Locate the cell with the specified text and output its [x, y] center coordinate. 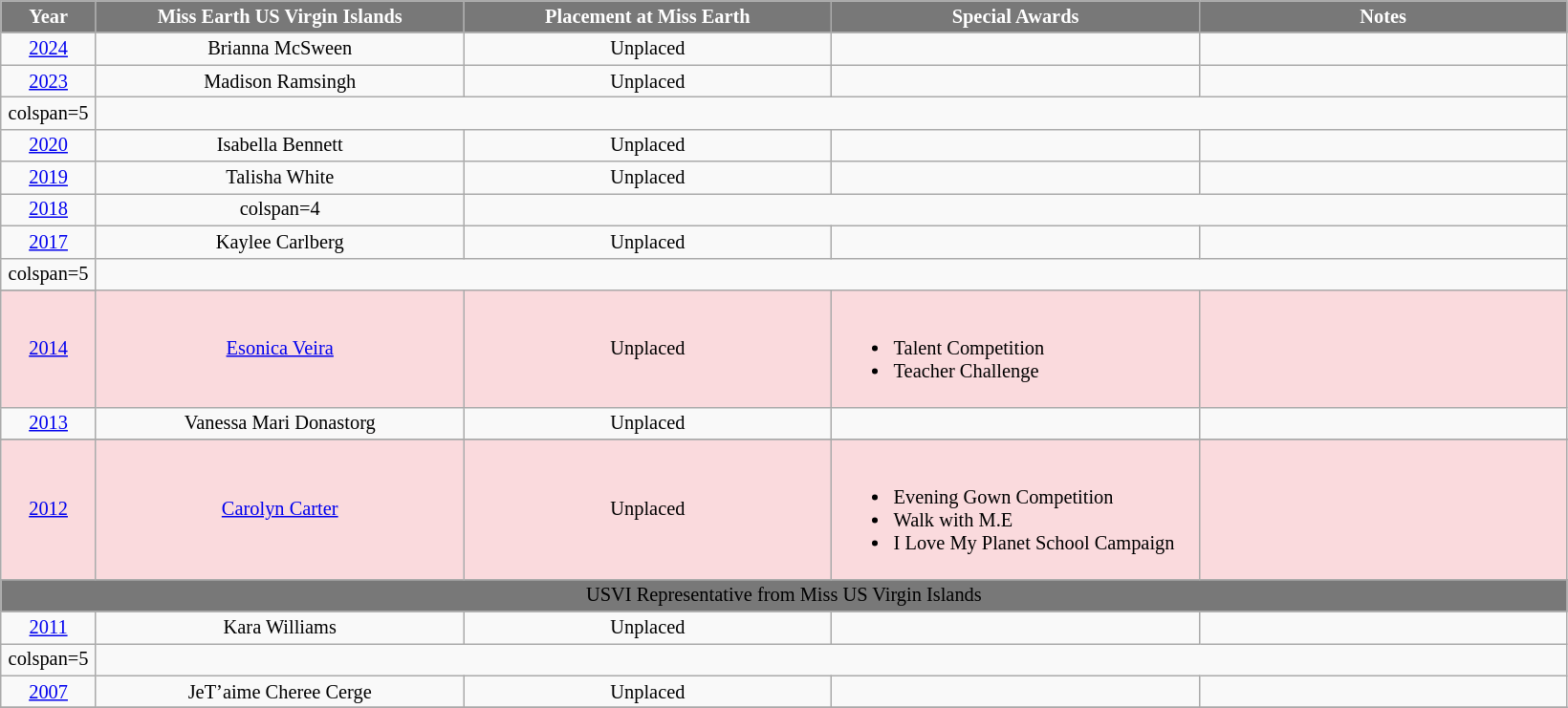
2007 [49, 692]
Kara Williams [279, 627]
Evening Gown Competition Walk with M.E I Love My Planet School Campaign [1015, 508]
2014 [49, 348]
2019 [49, 178]
Isabella Bennett [279, 145]
Special Awards [1015, 16]
2012 [49, 508]
Brianna McSween [279, 49]
Esonica Veira [279, 348]
2011 [49, 627]
2017 [49, 242]
Placement at Miss Earth [648, 16]
JeT’aime Cheree Cerge [279, 692]
2020 [49, 145]
2018 [49, 209]
Year [49, 16]
Kaylee Carlberg [279, 242]
2024 [49, 49]
2023 [49, 81]
Carolyn Carter [279, 508]
Notes [1383, 16]
colspan=4 [279, 209]
USVI Representative from Miss US Virgin Islands [784, 595]
Vanessa Mari Donastorg [279, 423]
2013 [49, 423]
Madison Ramsingh [279, 81]
Talisha White [279, 178]
Talent Competition Teacher Challenge [1015, 348]
Miss Earth US Virgin Islands [279, 16]
